From the cell containing the given text, extract its center point as [x, y] coordinate. 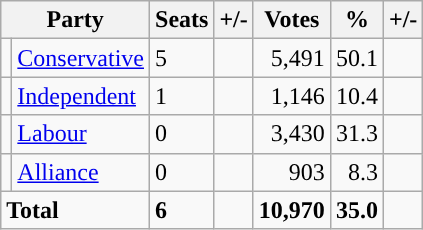
8.3 [356, 172]
Party [76, 20]
Votes [292, 20]
Labour [81, 134]
Conservative [81, 58]
Total [76, 210]
10.4 [356, 96]
% [356, 20]
1,146 [292, 96]
Seats [182, 20]
Alliance [81, 172]
Independent [81, 96]
5 [182, 58]
6 [182, 210]
50.1 [356, 58]
35.0 [356, 210]
10,970 [292, 210]
31.3 [356, 134]
5,491 [292, 58]
3,430 [292, 134]
1 [182, 96]
903 [292, 172]
